Return (x, y) of the center of cell containing provided text 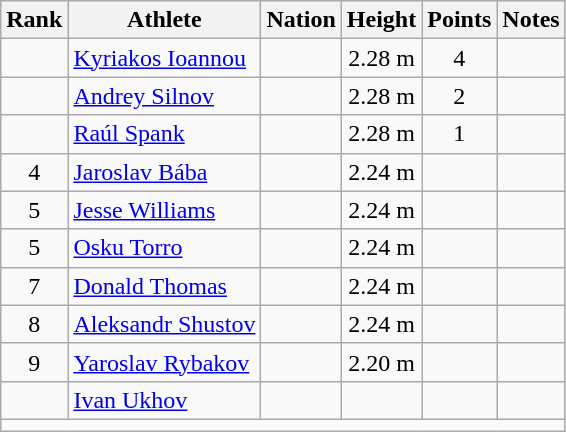
2.20 m (381, 362)
Points (460, 20)
Donald Thomas (164, 286)
Rank (34, 20)
9 (34, 362)
Athlete (164, 20)
Nation (301, 20)
Jesse Williams (164, 210)
8 (34, 324)
Notes (531, 20)
Yaroslav Rybakov (164, 362)
Raúl Spank (164, 134)
7 (34, 286)
Aleksandr Shustov (164, 324)
Andrey Silnov (164, 96)
Ivan Ukhov (164, 400)
Height (381, 20)
Osku Torro (164, 248)
Jaroslav Bába (164, 172)
Kyriakos Ioannou (164, 58)
1 (460, 134)
2 (460, 96)
